Extract the (x, y) coordinate from the center of the cell holding the provided text.  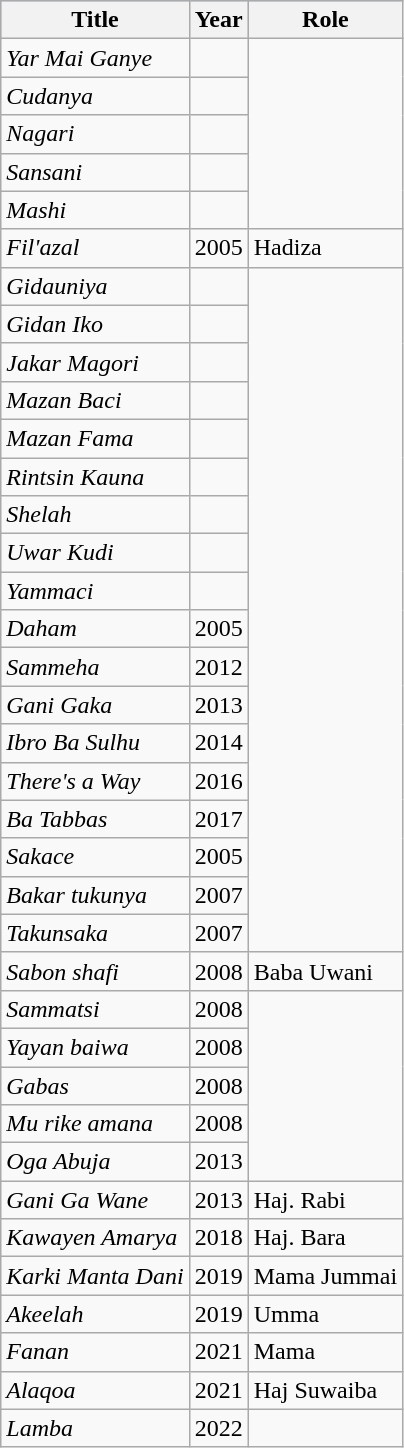
Year (218, 20)
There's a Way (95, 781)
Daham (95, 629)
Yayan baiwa (95, 1047)
Haj. Rabi (325, 1200)
Jakar Magori (95, 362)
2017 (218, 819)
Rintsin Kauna (95, 477)
Gidan Iko (95, 324)
Gani Ga Wane (95, 1200)
Gani Gaka (95, 705)
Haj. Bara (325, 1238)
Sammeha (95, 667)
Akeelah (95, 1314)
Yar Mai Ganye (95, 58)
Oga Abuja (95, 1162)
Fil'azal (95, 248)
Nagari (95, 134)
Alaqoa (95, 1390)
Fanan (95, 1352)
Baba Uwani (325, 971)
Mama Jummai (325, 1276)
Gidauniya (95, 286)
Lamba (95, 1428)
Gabas (95, 1085)
Mazan Fama (95, 438)
Karki Manta Dani (95, 1276)
Haj Suwaiba (325, 1390)
Uwar Kudi (95, 553)
Takunsaka (95, 933)
2022 (218, 1428)
Role (325, 20)
Mashi (95, 210)
Mu rike amana (95, 1124)
2014 (218, 743)
Sammatsi (95, 1009)
Shelah (95, 515)
Mama (325, 1352)
2016 (218, 781)
Sabon shafi (95, 971)
Title (95, 20)
Kawayen Amarya (95, 1238)
Yammaci (95, 591)
2012 (218, 667)
Sansani (95, 172)
Cudanya (95, 96)
Mazan Baci (95, 400)
Bakar tukunya (95, 895)
Sakace (95, 857)
2018 (218, 1238)
Hadiza (325, 248)
Ibro Ba Sulhu (95, 743)
Umma (325, 1314)
Ba Tabbas (95, 819)
